Return the (X, Y) coordinate for the center point of the cell that contains the specified text.  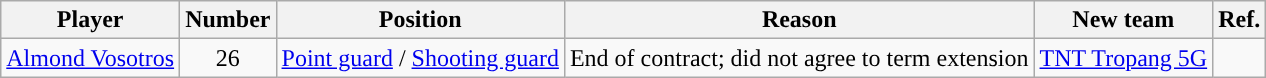
Almond Vosotros (90, 58)
Point guard / Shooting guard (420, 58)
Reason (799, 20)
New team (1124, 20)
End of contract; did not agree to term extension (799, 58)
Player (90, 20)
Position (420, 20)
Number (228, 20)
Ref. (1240, 20)
26 (228, 58)
TNT Tropang 5G (1124, 58)
